From the cell containing the given text, extract its center point as (x, y) coordinate. 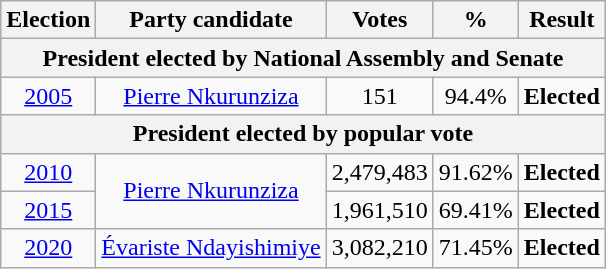
Votes (380, 20)
91.62% (476, 172)
President elected by popular vote (304, 134)
2015 (48, 210)
Election (48, 20)
1,961,510 (380, 210)
2010 (48, 172)
151 (380, 96)
Result (562, 20)
2005 (48, 96)
3,082,210 (380, 248)
71.45% (476, 248)
President elected by National Assembly and Senate (304, 58)
Party candidate (211, 20)
2020 (48, 248)
Évariste Ndayishimiye (211, 248)
94.4% (476, 96)
% (476, 20)
69.41% (476, 210)
2,479,483 (380, 172)
